Return (x, y) of the center of cell containing provided text 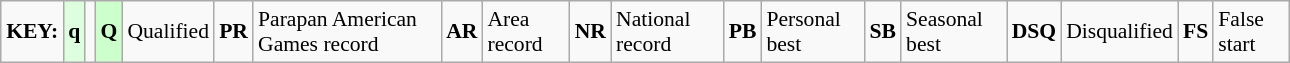
Parapan American Games record (347, 32)
KEY: (32, 32)
PR (234, 32)
AR (462, 32)
Q (108, 32)
NR (590, 32)
Area record (526, 32)
SB (884, 32)
Qualified (168, 32)
PB (743, 32)
False start (1251, 32)
Personal best (812, 32)
FS (1196, 32)
DSQ (1034, 32)
Disqualified (1120, 32)
National record (668, 32)
Seasonal best (954, 32)
q (74, 32)
